Capture the cell that displays the provided text and extract its (x, y) central coordinate. 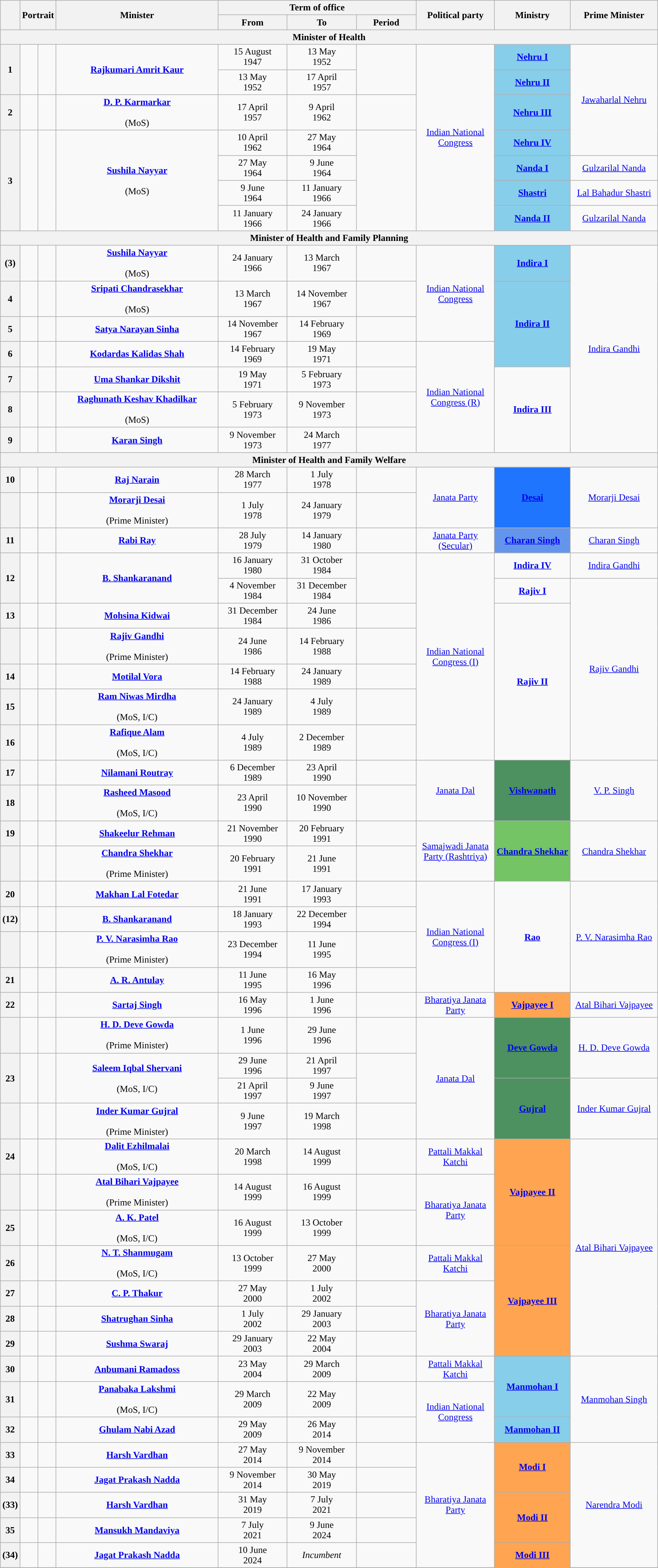
14 (10, 676)
Uma Shankar Dikshit (137, 379)
28 March1977 (253, 480)
Minister (137, 15)
10 June2024 (253, 1555)
Indira III (533, 410)
20 March1998 (253, 1156)
Narendra Modi (614, 1505)
Indira I (533, 263)
19 (10, 833)
29 (10, 1344)
23 (10, 1078)
22 May2009 (322, 1399)
6 (10, 354)
Indira IV (533, 565)
(33) (10, 1505)
Indian National Congress (R) (456, 397)
Nanda I (533, 168)
17 January1993 (322, 894)
Panabaka Lakshmi(MoS, I/C) (137, 1399)
15 August1947 (253, 57)
28 July1979 (253, 541)
31 May2019 (253, 1505)
16 (10, 742)
22 (10, 1005)
Modi III (533, 1555)
Shatrughan Sinha (137, 1319)
Vajpayee III (533, 1301)
Ghulam Nabi Azad (137, 1429)
A. K. Patel(MoS, I/C) (137, 1228)
H. D. Deve Gowda(Prime Minister) (137, 1035)
26 (10, 1263)
Janata Party (456, 497)
Raghunath Keshav Khadilkar(MoS) (137, 410)
32 (10, 1429)
Rao (533, 937)
27 (10, 1293)
35 (10, 1530)
Period (386, 22)
Chandra Shekhar(Prime Minister) (137, 864)
Mohsina Kidwai (137, 615)
Prime Minister (614, 15)
Lal Bahadur Shastri (614, 193)
Deve Gowda (533, 1048)
17 (10, 773)
Political party (456, 15)
4 (10, 299)
5 (10, 329)
30 (10, 1369)
16 January1980 (253, 565)
Rajiv II (533, 681)
Inder Kumar Gujral (614, 1108)
19 March1998 (322, 1121)
Anbumani Ramadoss (137, 1369)
2 (10, 112)
Shakeelur Rehman (137, 833)
Satya Narayan Sinha (137, 329)
Raj Narain (137, 480)
18 January1993 (253, 919)
Gujral (533, 1108)
C. P. Thakur (137, 1293)
25 (10, 1228)
29 May2009 (253, 1429)
Motilal Vora (137, 676)
Jawaharlal Nehru (614, 100)
13 (10, 615)
31 (10, 1399)
30 May2019 (322, 1480)
Nehru II (533, 82)
11 (10, 541)
Sripati Chandrasekhar(MoS) (137, 299)
P. V. Narasimha Rao (614, 937)
26 May2014 (322, 1429)
Mansukh Mandaviya (137, 1530)
Nanda II (533, 218)
Ram Niwas Mirdha(MoS, I/C) (137, 707)
3 (10, 180)
Saleem Iqbal Shervani(MoS, I/C) (137, 1078)
Sushma Swaraj (137, 1344)
Rasheed Masood(MoS, I/C) (137, 803)
15 (10, 707)
24 January1979 (322, 510)
33 (10, 1455)
Karan Singh (137, 440)
24 (10, 1156)
V. P. Singh (614, 791)
Manmohan II (533, 1429)
H. D. Deve Gowda (614, 1048)
6 December1989 (253, 773)
Portrait (38, 15)
4 November1984 (253, 591)
31 October1984 (322, 565)
Rafique Alam(MoS, I/C) (137, 742)
8 (10, 410)
P. V. Narasimha Rao(Prime Minister) (137, 949)
Nehru IV (533, 143)
(3) (10, 263)
1 (10, 70)
Rajiv Gandhi (614, 669)
Nehru III (533, 112)
Samajwadi Janata Party (Rashtriya) (456, 851)
10 (10, 480)
Sartaj Singh (137, 1005)
Minister of Health (329, 37)
23 May2004 (253, 1369)
Manmohan I (533, 1387)
10 November1990 (322, 803)
Modi I (533, 1467)
Vishwanath (533, 791)
Atal Bihari Vajpayee(Prime Minister) (137, 1192)
34 (10, 1480)
7 (10, 379)
14 January1980 (322, 541)
Dalit Ezhilmalai(MoS, I/C) (137, 1156)
Rajiv I (533, 591)
Minister of Health and Family Planning (329, 238)
21 November1990 (253, 833)
Minister of Health and Family Welfare (329, 460)
Inder Kumar Gujral(Prime Minister) (137, 1121)
12 (10, 578)
10 April1962 (253, 143)
Shastri (533, 193)
Term of office (317, 8)
Makhan Lal Fotedar (137, 894)
Kodardas Kalidas Shah (137, 354)
9 April1962 (322, 112)
Morarji Desai(Prime Minister) (137, 510)
Rajkumari Amrit Kaur (137, 70)
Indira II (533, 324)
Manmohan Singh (614, 1399)
22 December1994 (322, 919)
Desai (533, 497)
Nehru I (533, 57)
Nilamani Routray (137, 773)
A. R. Antulay (137, 980)
To (322, 22)
20 (10, 894)
Rajiv Gandhi(Prime Minister) (137, 646)
Janata Party (Secular) (456, 541)
27 May2014 (253, 1455)
Incumbent (322, 1555)
Vajpayee II (533, 1192)
9 (10, 440)
23 December1994 (253, 949)
D. P. Karmarkar(MoS) (137, 112)
24 March1977 (322, 440)
22 May2004 (322, 1344)
Modi II (533, 1517)
2 December1989 (322, 742)
28 (10, 1319)
18 (10, 803)
(12) (10, 919)
Rabi Ray (137, 541)
21 (10, 980)
9 June2024 (322, 1530)
Vajpayee I (533, 1005)
Ministry (533, 15)
(34) (10, 1555)
From (253, 22)
Morarji Desai (614, 497)
N. T. Shanmugam(MoS, I/C) (137, 1263)
